From the cell containing the given text, extract its center point as (x, y) coordinate. 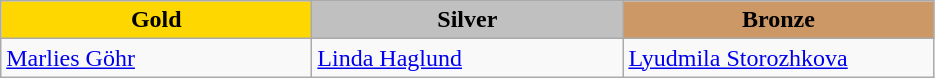
Marlies Göhr (156, 58)
Gold (156, 20)
Lyudmila Storozhkova (778, 58)
Linda Haglund (468, 58)
Bronze (778, 20)
Silver (468, 20)
